From the cell containing the given text, extract its center point as (X, Y) coordinate. 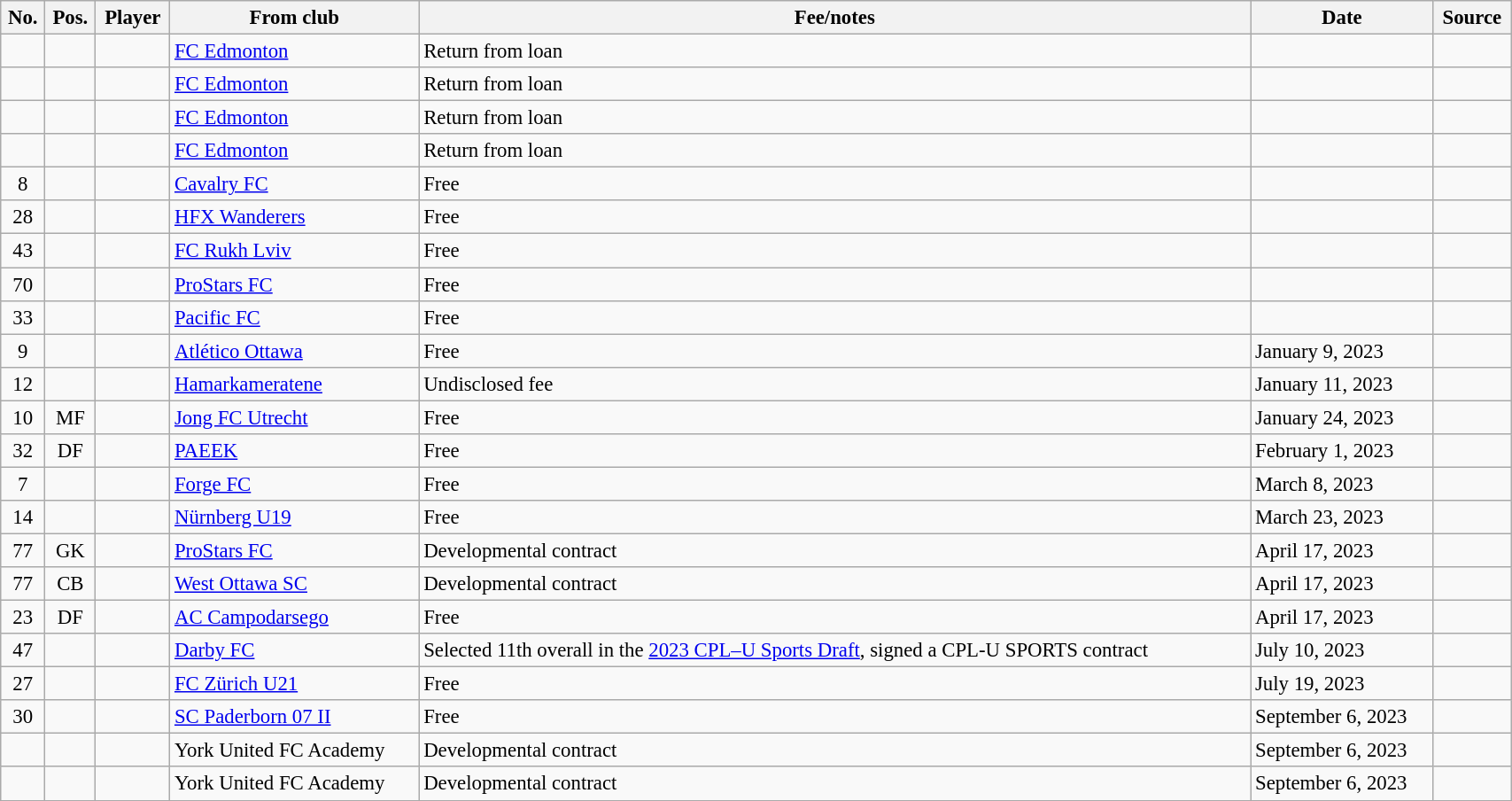
33 (23, 317)
Fee/notes (834, 18)
AC Campodarsego (294, 618)
Cavalry FC (294, 184)
Undisclosed fee (834, 384)
Hamarkameratene (294, 384)
7 (23, 484)
February 1, 2023 (1342, 451)
PAEEK (294, 451)
Date (1342, 18)
30 (23, 717)
Jong FC Utrecht (294, 417)
January 9, 2023 (1342, 351)
32 (23, 451)
HFX Wanderers (294, 217)
GK (71, 550)
Nürnberg U19 (294, 517)
From club (294, 18)
12 (23, 384)
No. (23, 18)
Player (133, 18)
Atlético Ottawa (294, 351)
FC Rukh Lviv (294, 251)
10 (23, 417)
MF (71, 417)
8 (23, 184)
FC Zürich U21 (294, 684)
Source (1472, 18)
March 8, 2023 (1342, 484)
27 (23, 684)
January 24, 2023 (1342, 417)
43 (23, 251)
47 (23, 650)
23 (23, 618)
Pacific FC (294, 317)
Darby FC (294, 650)
March 23, 2023 (1342, 517)
July 19, 2023 (1342, 684)
28 (23, 217)
9 (23, 351)
Pos. (71, 18)
January 11, 2023 (1342, 384)
CB (71, 584)
70 (23, 284)
West Ottawa SC (294, 584)
July 10, 2023 (1342, 650)
Forge FC (294, 484)
SC Paderborn 07 II (294, 717)
Selected 11th overall in the 2023 CPL–U Sports Draft, signed a CPL-U SPORTS contract (834, 650)
14 (23, 517)
